Identify which cell holds the provided text, then report its [x, y] central coordinate. 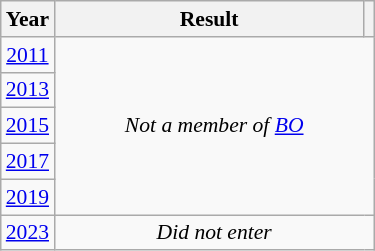
2011 [28, 55]
Year [28, 19]
2017 [28, 162]
2023 [28, 233]
Not a member of BO [214, 126]
2015 [28, 126]
2013 [28, 90]
Result [209, 19]
2019 [28, 197]
Did not enter [214, 233]
